From the cell containing the given text, extract its center point as (X, Y) coordinate. 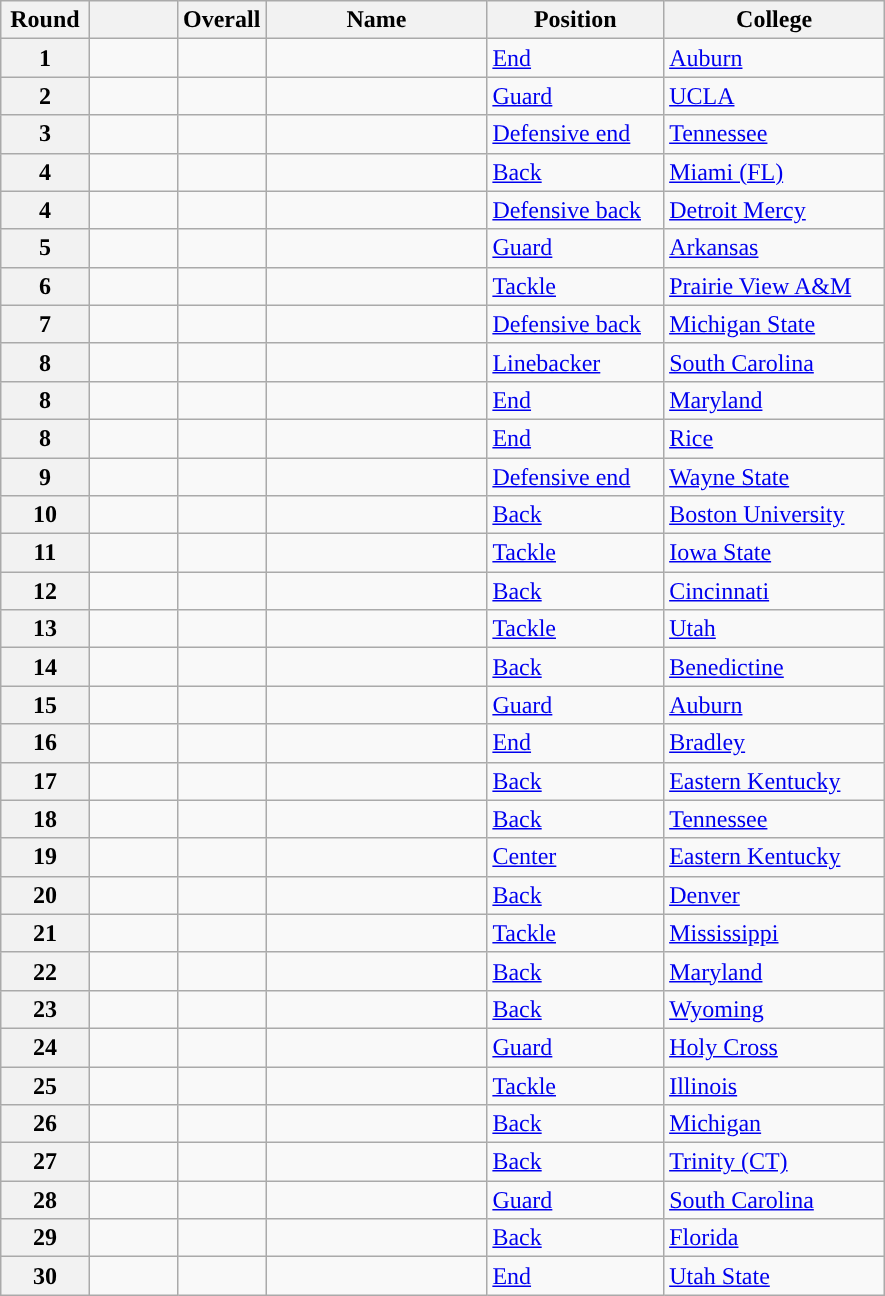
Cincinnati (774, 591)
Michigan State (774, 324)
25 (45, 1085)
13 (45, 629)
Boston University (774, 515)
Trinity (CT) (774, 1162)
Bradley (774, 743)
Miami (FL) (774, 172)
Center (576, 857)
2 (45, 96)
Florida (774, 1238)
Wyoming (774, 1009)
29 (45, 1238)
9 (45, 477)
6 (45, 286)
Linebacker (576, 362)
20 (45, 895)
Utah (774, 629)
Denver (774, 895)
30 (45, 1276)
14 (45, 667)
3 (45, 134)
5 (45, 248)
Illinois (774, 1085)
Round (45, 20)
27 (45, 1162)
College (774, 20)
Wayne State (774, 477)
18 (45, 819)
11 (45, 553)
1 (45, 58)
26 (45, 1124)
Iowa State (774, 553)
24 (45, 1047)
Mississippi (774, 933)
17 (45, 781)
19 (45, 857)
28 (45, 1200)
Rice (774, 438)
Utah State (774, 1276)
Arkansas (774, 248)
Holy Cross (774, 1047)
Name (376, 20)
23 (45, 1009)
Benedictine (774, 667)
21 (45, 933)
12 (45, 591)
Prairie View A&M (774, 286)
16 (45, 743)
Detroit Mercy (774, 210)
Michigan (774, 1124)
7 (45, 324)
Position (576, 20)
22 (45, 971)
10 (45, 515)
UCLA (774, 96)
15 (45, 705)
Overall (222, 20)
